Detect which cell encompasses the target text, then output its (X, Y) center coordinate. 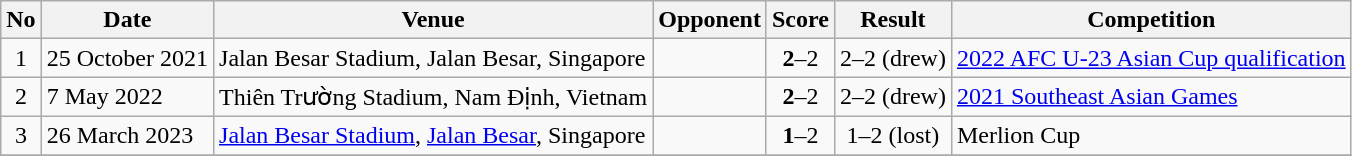
Opponent (710, 20)
No (21, 20)
Merlion Cup (1151, 135)
1–2 (800, 135)
Score (800, 20)
26 March 2023 (127, 135)
3 (21, 135)
Venue (434, 20)
Result (892, 20)
25 October 2021 (127, 58)
2021 Southeast Asian Games (1151, 97)
7 May 2022 (127, 97)
1 (21, 58)
Date (127, 20)
1–2 (lost) (892, 135)
Thiên Trường Stadium, Nam Định, Vietnam (434, 97)
2 (21, 97)
Competition (1151, 20)
2022 AFC U-23 Asian Cup qualification (1151, 58)
